Pinpoint the cell where the given text exists, returning its [x, y] midpoint coordinate. 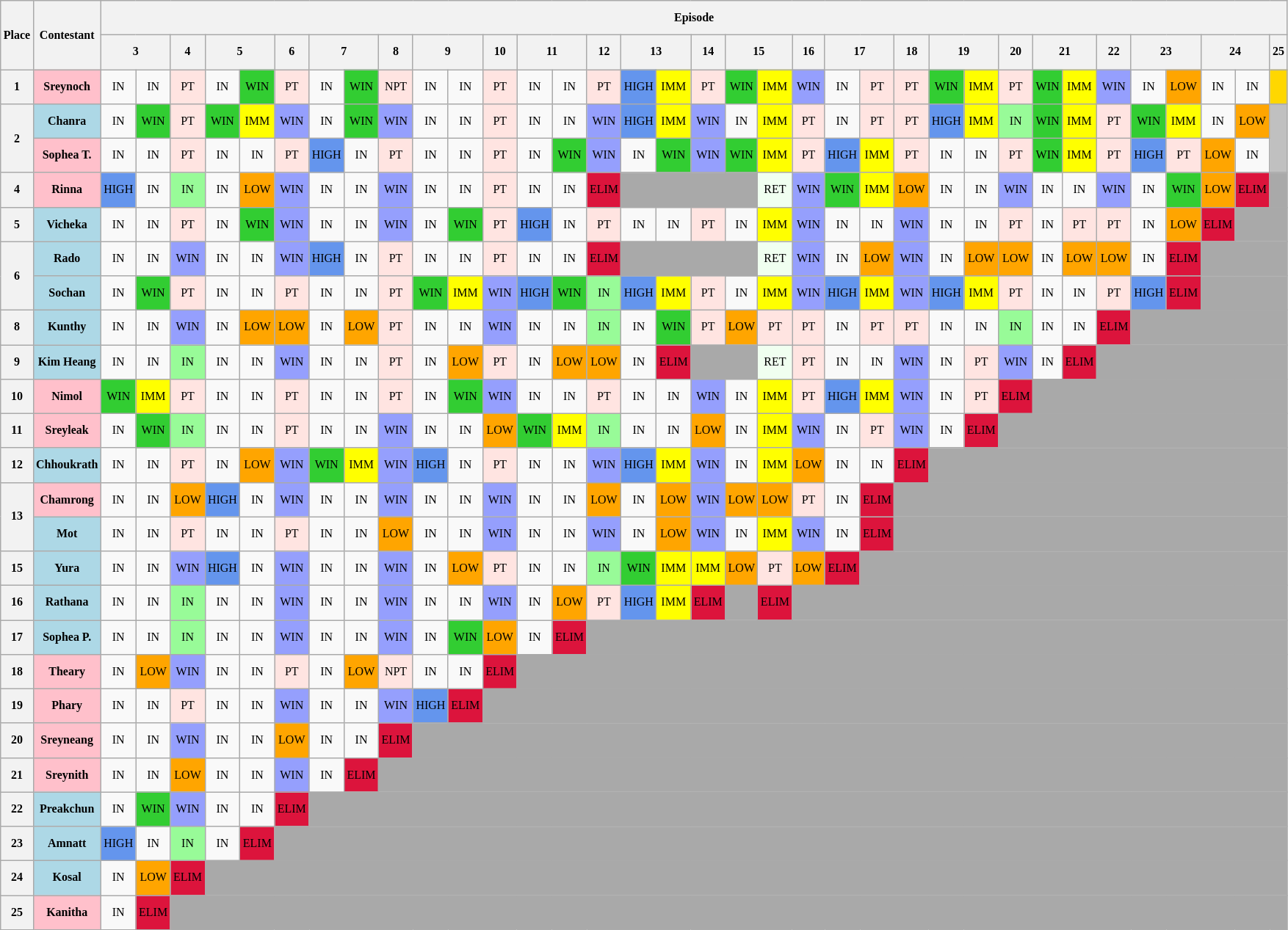
7 [344, 51]
Amnatt [67, 843]
Rinna [67, 189]
Yura [67, 568]
Sochan [67, 292]
Vicheka [67, 225]
Sophea T. [67, 156]
Kim Heang [67, 361]
Preakchun [67, 809]
Sreyleak [67, 430]
Kunthy [67, 327]
Chamrong [67, 499]
Contestant [67, 34]
3 [135, 51]
14 [708, 51]
Sreynoch [67, 87]
Rathana [67, 602]
1 [17, 87]
Nimol [67, 396]
Sreynith [67, 775]
Kosal [67, 878]
Episode [694, 18]
Kanitha [67, 912]
2 [17, 138]
Rado [67, 258]
Chhoukrath [67, 465]
Chanra [67, 120]
Mot [67, 534]
Theary [67, 671]
Phary [67, 706]
Place [17, 34]
Sophea P. [67, 637]
Sreyneang [67, 740]
